Return (x, y) of the center of cell containing provided text 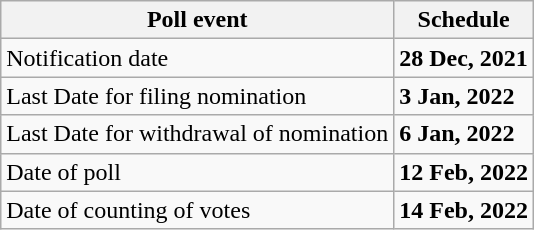
Date of counting of votes (198, 210)
3 Jan, 2022 (464, 96)
Last Date for filing nomination (198, 96)
Poll event (198, 20)
Date of poll (198, 172)
6 Jan, 2022 (464, 134)
12 Feb, 2022 (464, 172)
28 Dec, 2021 (464, 58)
14 Feb, 2022 (464, 210)
Last Date for withdrawal of nomination (198, 134)
Notification date (198, 58)
Schedule (464, 20)
